Find where the given text appears and provide that cell's center as (X, Y) coordinate. 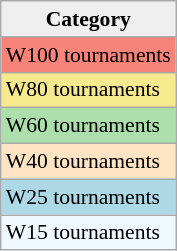
Category (88, 19)
W25 tournaments (88, 197)
W15 tournaments (88, 233)
W80 tournaments (88, 90)
W40 tournaments (88, 162)
W100 tournaments (88, 55)
W60 tournaments (88, 126)
